Identify which cell holds the provided text, then report its [x, y] central coordinate. 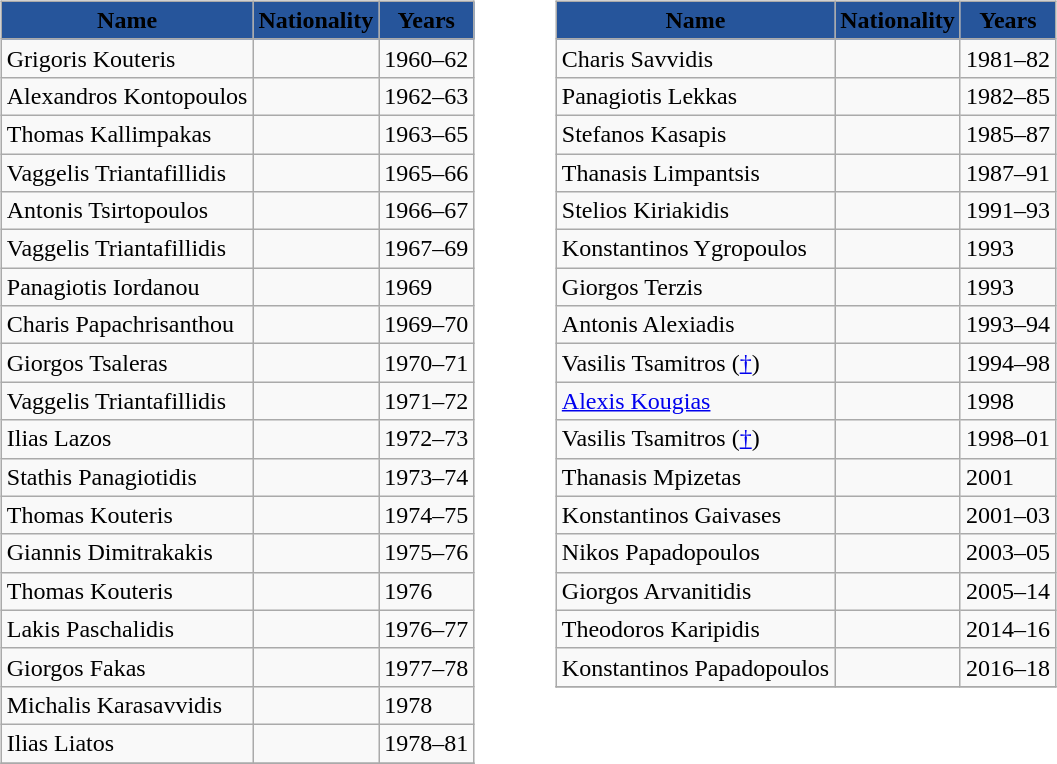
Stelios Kiriakidis [695, 211]
1976 [426, 591]
2014–16 [1008, 629]
1967–69 [426, 249]
1998 [1008, 401]
1966–67 [426, 211]
Panagiotis Iordanou [127, 287]
Giorgos Tsaleras [127, 363]
1994–98 [1008, 363]
1971–72 [426, 401]
1969–70 [426, 325]
1978–81 [426, 743]
Thomas Kallimpakas [127, 134]
Nikos Papadopoulos [695, 553]
Giorgos Arvanitidis [695, 591]
1985–87 [1008, 134]
1973–74 [426, 477]
Panagiotis Lekkas [695, 96]
Thanasis Mpizetas [695, 477]
2016–18 [1008, 667]
Giannis Dimitrakakis [127, 553]
Theodoros Karipidis [695, 629]
Thanasis Limpantsis [695, 173]
Grigoris Kouteris [127, 58]
Ilias Liatos [127, 743]
Alexandros Kontopoulos [127, 96]
1965–66 [426, 173]
2003–05 [1008, 553]
1963–65 [426, 134]
1970–71 [426, 363]
1960–62 [426, 58]
1975–76 [426, 553]
Konstantinos Gaivases [695, 515]
1993–94 [1008, 325]
1977–78 [426, 667]
1969 [426, 287]
2001 [1008, 477]
Charis Papachrisanthou [127, 325]
Konstantinos Ygropoulos [695, 249]
Giorgos Terzis [695, 287]
Stathis Panagiotidis [127, 477]
Stefanos Kasapis [695, 134]
Michalis Karasavvidis [127, 705]
1991–93 [1008, 211]
Lakis Paschalidis [127, 629]
Antonis Tsirtopoulos [127, 211]
1998–01 [1008, 439]
Giorgos Fakas [127, 667]
Ilias Lazos [127, 439]
2005–14 [1008, 591]
Konstantinos Papadopoulos [695, 667]
1981–82 [1008, 58]
1978 [426, 705]
2001–03 [1008, 515]
1962–63 [426, 96]
1982–85 [1008, 96]
1972–73 [426, 439]
1974–75 [426, 515]
Alexis Kougias [695, 401]
1976–77 [426, 629]
Charis Savvidis [695, 58]
Antonis Alexiadis [695, 325]
1987–91 [1008, 173]
